Detect which cell encompasses the target text, then output its [X, Y] center coordinate. 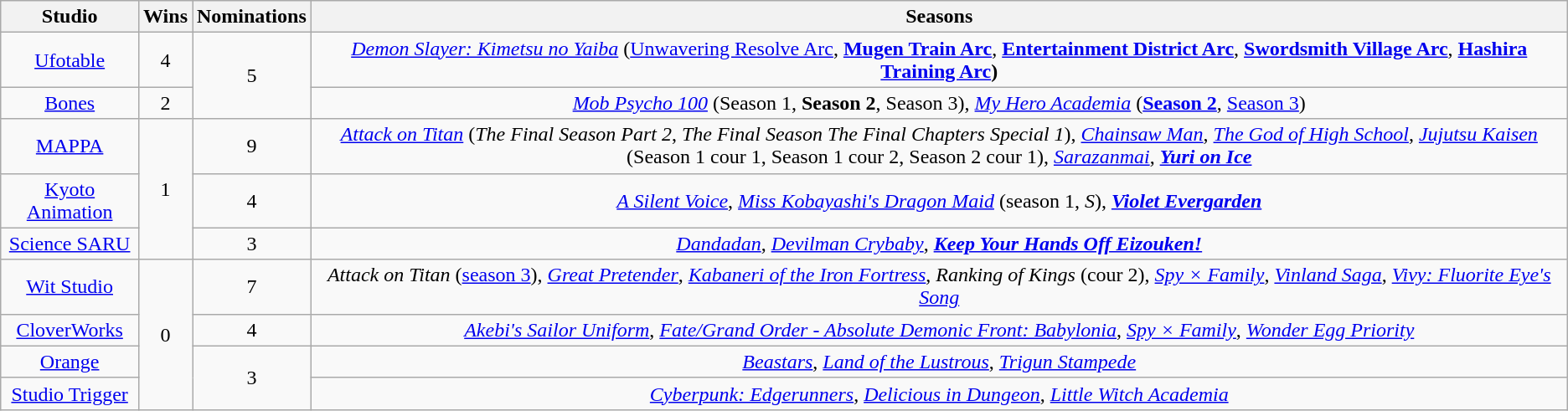
1 [166, 189]
Demon Slayer: Kimetsu no Yaiba (Unwavering Resolve Arc, Mugen Train Arc, Entertainment District Arc, Swordsmith Village Arc, Hashira Training Arc) [939, 60]
Beastars, Land of the Lustrous, Trigun Stampede [939, 362]
Studio [70, 17]
7 [252, 286]
MAPPA [70, 146]
A Silent Voice, Miss Kobayashi's Dragon Maid (season 1, S), Violet Evergarden [939, 201]
Ufotable [70, 60]
Science SARU [70, 244]
Seasons [939, 17]
Bones [70, 103]
Wins [166, 17]
Studio Trigger [70, 393]
Cyberpunk: Edgerunners, Delicious in Dungeon, Little Witch Academia [939, 393]
Akebi's Sailor Uniform, Fate/Grand Order - Absolute Demonic Front: Babylonia, Spy × Family, Wonder Egg Priority [939, 330]
5 [252, 75]
2 [166, 103]
Dandadan, Devilman Crybaby, Keep Your Hands Off Eizouken! [939, 244]
Mob Psycho 100 (Season 1, Season 2, Season 3), My Hero Academia (Season 2, Season 3) [939, 103]
9 [252, 146]
0 [166, 335]
Kyoto Animation [70, 201]
Wit Studio [70, 286]
CloverWorks [70, 330]
Orange [70, 362]
Nominations [252, 17]
